Capture the cell that displays the provided text and extract its (x, y) central coordinate. 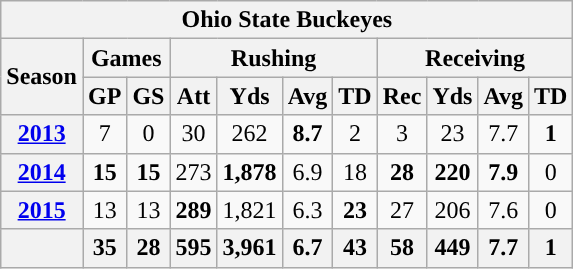
6.3 (308, 210)
30 (194, 134)
18 (355, 172)
35 (104, 248)
Receiving (475, 58)
6.9 (308, 172)
8.7 (308, 134)
449 (452, 248)
GP (104, 96)
595 (194, 248)
2 (355, 134)
58 (402, 248)
Season (42, 77)
220 (452, 172)
6.7 (308, 248)
2014 (42, 172)
Rushing (274, 58)
289 (194, 210)
7.9 (504, 172)
206 (452, 210)
273 (194, 172)
7 (104, 134)
2013 (42, 134)
Rec (402, 96)
43 (355, 248)
Att (194, 96)
1,821 (250, 210)
27 (402, 210)
3,961 (250, 248)
Ohio State Buckeyes (287, 20)
7.6 (504, 210)
262 (250, 134)
3 (402, 134)
2015 (42, 210)
Games (126, 58)
GS (148, 96)
1,878 (250, 172)
